From the cell containing the given text, extract its center point as (x, y) coordinate. 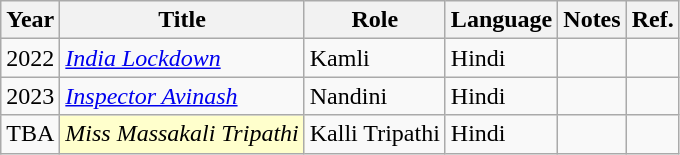
Title (182, 20)
Inspector Avinash (182, 96)
Nandini (374, 96)
India Lockdown (182, 58)
Language (501, 20)
Role (374, 20)
Kalli Tripathi (374, 134)
2023 (30, 96)
Notes (592, 20)
Year (30, 20)
Ref. (652, 20)
Kamli (374, 58)
Miss Massakali Tripathi (182, 134)
TBA (30, 134)
2022 (30, 58)
